Find where the given text appears and provide that cell's center as [x, y] coordinate. 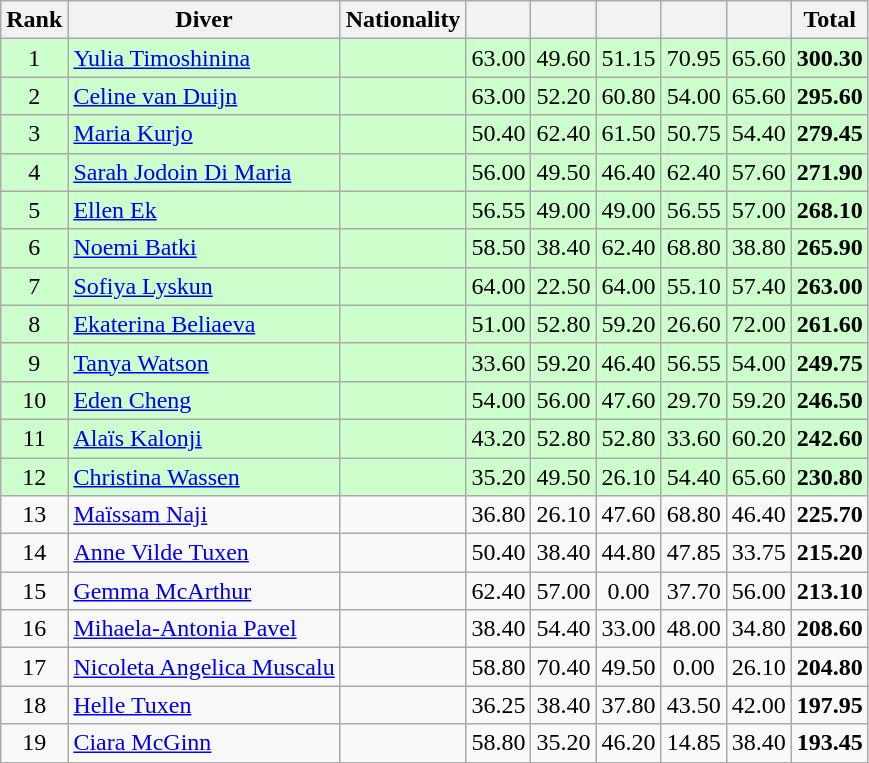
Christina Wassen [204, 477]
72.00 [758, 324]
14.85 [694, 743]
10 [34, 400]
261.60 [830, 324]
Maïssam Naji [204, 515]
11 [34, 438]
8 [34, 324]
26.60 [694, 324]
295.60 [830, 96]
51.00 [498, 324]
230.80 [830, 477]
52.20 [564, 96]
57.60 [758, 172]
242.60 [830, 438]
36.25 [498, 705]
263.00 [830, 286]
60.20 [758, 438]
279.45 [830, 134]
265.90 [830, 248]
12 [34, 477]
Noemi Batki [204, 248]
34.80 [758, 629]
46.20 [628, 743]
Alaïs Kalonji [204, 438]
204.80 [830, 667]
22.50 [564, 286]
268.10 [830, 210]
48.00 [694, 629]
Mihaela-Antonia Pavel [204, 629]
55.10 [694, 286]
2 [34, 96]
215.20 [830, 553]
Yulia Timoshinina [204, 58]
60.80 [628, 96]
29.70 [694, 400]
3 [34, 134]
13 [34, 515]
300.30 [830, 58]
Diver [204, 20]
1 [34, 58]
225.70 [830, 515]
6 [34, 248]
44.80 [628, 553]
51.15 [628, 58]
70.95 [694, 58]
Ciara McGinn [204, 743]
5 [34, 210]
37.80 [628, 705]
57.40 [758, 286]
7 [34, 286]
Nationality [403, 20]
Rank [34, 20]
Ellen Ek [204, 210]
42.00 [758, 705]
193.45 [830, 743]
33.00 [628, 629]
16 [34, 629]
Ekaterina Beliaeva [204, 324]
Celine van Duijn [204, 96]
43.20 [498, 438]
70.40 [564, 667]
17 [34, 667]
Anne Vilde Tuxen [204, 553]
197.95 [830, 705]
Total [830, 20]
61.50 [628, 134]
208.60 [830, 629]
Tanya Watson [204, 362]
58.50 [498, 248]
213.10 [830, 591]
9 [34, 362]
33.75 [758, 553]
15 [34, 591]
18 [34, 705]
Gemma McArthur [204, 591]
249.75 [830, 362]
38.80 [758, 248]
36.80 [498, 515]
Helle Tuxen [204, 705]
47.85 [694, 553]
Nicoleta Angelica Muscalu [204, 667]
Sofiya Lyskun [204, 286]
Eden Cheng [204, 400]
49.60 [564, 58]
19 [34, 743]
43.50 [694, 705]
Maria Kurjo [204, 134]
Sarah Jodoin Di Maria [204, 172]
4 [34, 172]
271.90 [830, 172]
50.75 [694, 134]
37.70 [694, 591]
14 [34, 553]
246.50 [830, 400]
